Identify which cell holds the provided text, then report its (x, y) central coordinate. 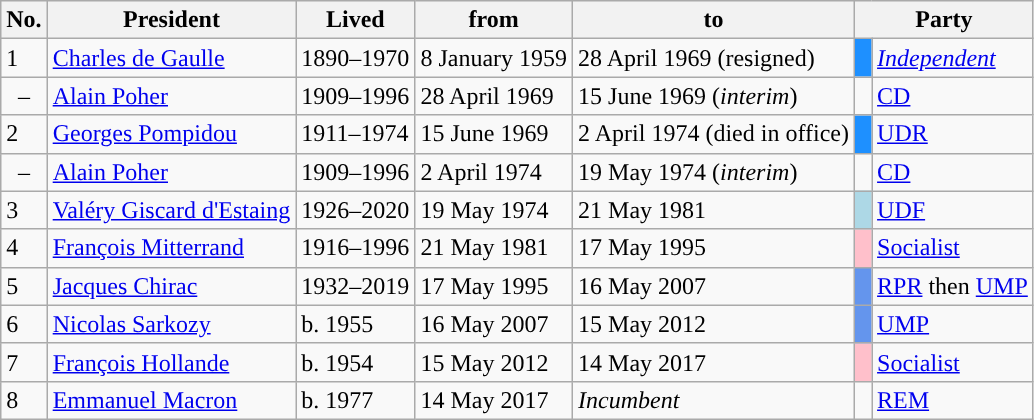
b. 1977 (356, 400)
UDR (953, 134)
No. (24, 20)
Jacques Chirac (172, 286)
François Mitterrand (172, 248)
28 April 1969 (494, 96)
15 June 1969 (interim) (714, 96)
8 (24, 400)
UMP (953, 324)
2 April 1974 (494, 172)
to (714, 20)
UDF (953, 210)
1911–1974 (356, 134)
Lived (356, 20)
19 May 1974 (interim) (714, 172)
1890–1970 (356, 58)
Charles de Gaulle (172, 58)
François Hollande (172, 362)
2 (24, 134)
1 (24, 58)
1916–1996 (356, 248)
6 (24, 324)
Emmanuel Macron (172, 400)
15 June 1969 (494, 134)
Valéry Giscard d'Estaing (172, 210)
1932–2019 (356, 286)
RPR then UMP (953, 286)
Incumbent (714, 400)
1926–2020 (356, 210)
28 April 1969 (resigned) (714, 58)
5 (24, 286)
b. 1955 (356, 324)
REM (953, 400)
3 (24, 210)
from (494, 20)
b. 1954 (356, 362)
4 (24, 248)
Independent (953, 58)
7 (24, 362)
President (172, 20)
8 January 1959 (494, 58)
Nicolas Sarkozy (172, 324)
19 May 1974 (494, 210)
Georges Pompidou (172, 134)
2 April 1974 (died in office) (714, 134)
Party (944, 20)
